Scan for the cell matching the given text and deliver its (X, Y) coordinate at center. 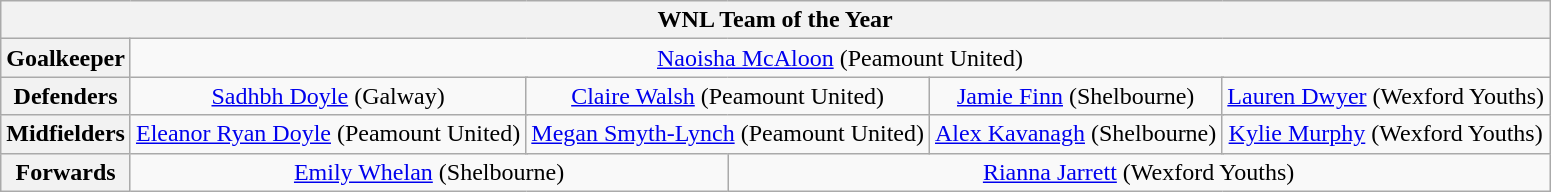
Midfielders (66, 134)
Emily Whelan (Shelbourne) (428, 172)
Sadhbh Doyle (Galway) (328, 96)
Jamie Finn (Shelbourne) (1075, 96)
Claire Walsh (Peamount United) (728, 96)
Lauren Dwyer (Wexford Youths) (1386, 96)
Rianna Jarrett (Wexford Youths) (1139, 172)
Forwards (66, 172)
Naoisha McAloon (Peamount United) (840, 58)
Alex Kavanagh (Shelbourne) (1075, 134)
Kylie Murphy (Wexford Youths) (1386, 134)
WNL Team of the Year (776, 20)
Goalkeeper (66, 58)
Defenders (66, 96)
Megan Smyth-Lynch (Peamount United) (728, 134)
Eleanor Ryan Doyle (Peamount United) (328, 134)
